Pinpoint the cell where the given text exists, returning its [x, y] midpoint coordinate. 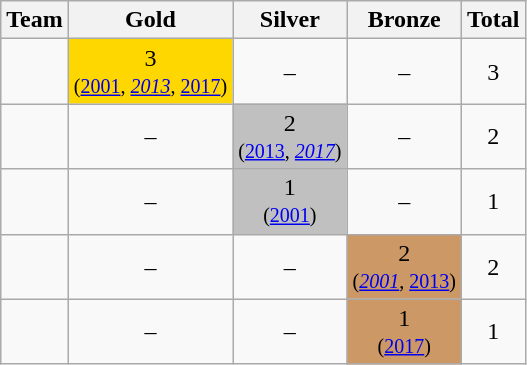
Team [35, 20]
Silver [290, 20]
Bronze [404, 20]
Gold [150, 20]
2(2013, 2017) [290, 136]
Total [493, 20]
1(2001) [290, 202]
3 [493, 72]
2(2001, 2013) [404, 266]
1(2017) [404, 332]
3(2001, 2013, 2017) [150, 72]
